Locate the cell with the specified text and output its [X, Y] center coordinate. 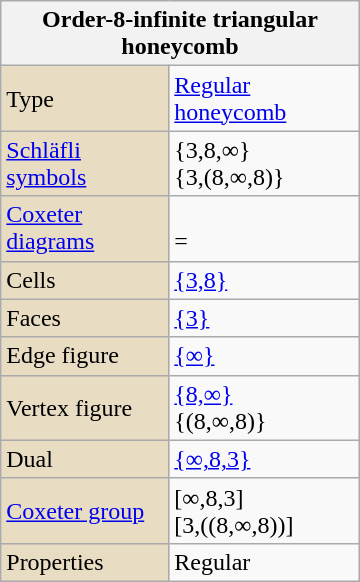
Cells [85, 280]
Regular [264, 562]
Faces [85, 318]
= [264, 228]
{3,8,∞}{3,(8,∞,8)} [264, 164]
Schläfli symbols [85, 164]
Properties [85, 562]
[∞,8,3][3,((8,∞,8))] [264, 510]
{3,8} [264, 280]
Regular honeycomb [264, 98]
Vertex figure [85, 408]
{∞} [264, 356]
{8,∞} {(8,∞,8)} [264, 408]
Coxeter group [85, 510]
{∞,8,3} [264, 459]
Type [85, 98]
Edge figure [85, 356]
Coxeter diagrams [85, 228]
{3} [264, 318]
Dual [85, 459]
Order-8-infinite triangular honeycomb [180, 34]
